Determine the [x, y] coordinate at the center of the cell enclosing the given text.  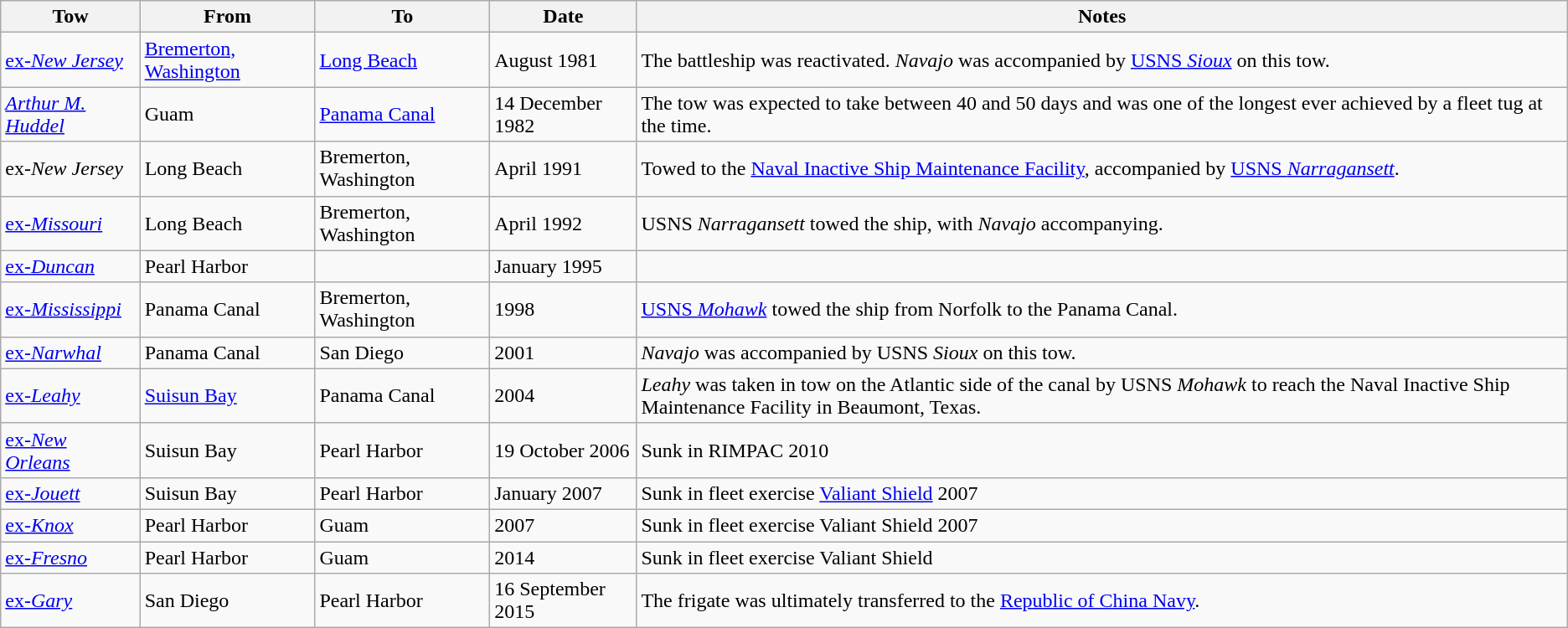
ex-Missouri [70, 223]
The battleship was reactivated. Navajo was accompanied by USNS Sioux on this tow. [1102, 60]
Sunk in fleet exercise Valiant Shield [1102, 557]
August 1981 [563, 60]
ex-Fresno [70, 557]
Towed to the Naval Inactive Ship Maintenance Facility, accompanied by USNS Narragansett. [1102, 169]
2007 [563, 525]
USNS Narragansett towed the ship, with Navajo accompanying. [1102, 223]
The tow was expected to take between 40 and 50 days and was one of the longest ever achieved by a fleet tug at the time. [1102, 114]
ex-Narwhal [70, 353]
ex-Duncan [70, 266]
ex-Mississippi [70, 310]
ex-Gary [70, 601]
19 October 2006 [563, 450]
Arthur M. Huddel [70, 114]
From [228, 17]
January 2007 [563, 493]
Date [563, 17]
2014 [563, 557]
April 1991 [563, 169]
To [402, 17]
ex-Jouett [70, 493]
USNS Mohawk towed the ship from Norfolk to the Panama Canal. [1102, 310]
14 December 1982 [563, 114]
ex-New Orleans [70, 450]
Navajo was accompanied by USNS Sioux on this tow. [1102, 353]
Sunk in RIMPAC 2010 [1102, 450]
Notes [1102, 17]
ex-Knox [70, 525]
1998 [563, 310]
16 September 2015 [563, 601]
ex-Leahy [70, 395]
April 1992 [563, 223]
2004 [563, 395]
January 1995 [563, 266]
The frigate was ultimately transferred to the Republic of China Navy. [1102, 601]
2001 [563, 353]
Tow [70, 17]
Leahy was taken in tow on the Atlantic side of the canal by USNS Mohawk to reach the Naval Inactive Ship Maintenance Facility in Beaumont, Texas. [1102, 395]
